Find where the given text appears and provide that cell's center as [x, y] coordinate. 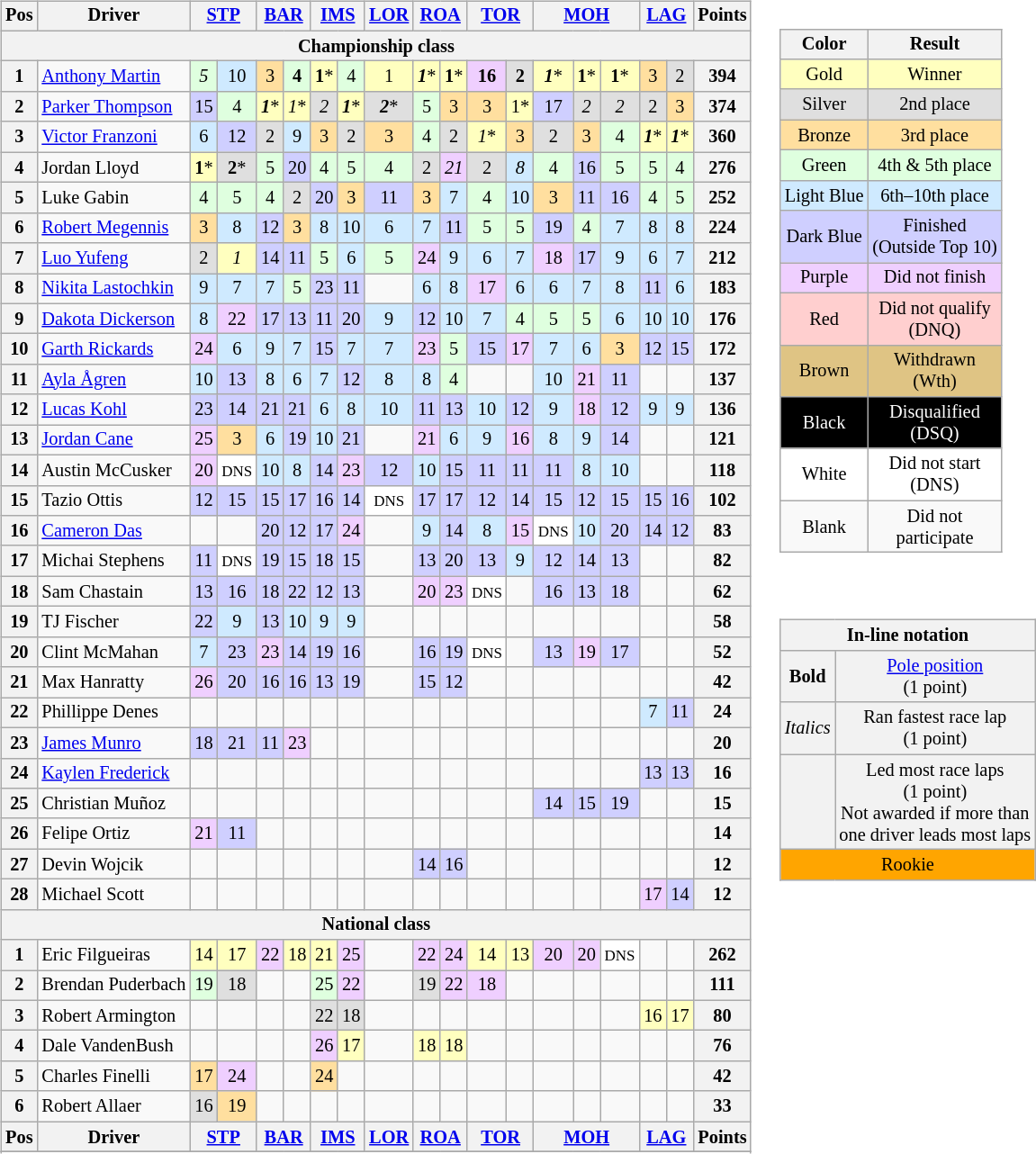
James Munro [113, 743]
Did not qualify(DNQ) [934, 319]
Brown [824, 371]
Italics [808, 728]
58 [722, 622]
Austin McCusker [113, 470]
121 [722, 440]
Gold [824, 75]
Red [824, 319]
82 [722, 561]
224 [722, 228]
83 [722, 531]
394 [722, 77]
Finished(Outside Top 10) [934, 237]
Parker Thompson [113, 107]
Disqualified(DSQ) [934, 423]
National class [376, 924]
Pole position(1 point) [936, 677]
Blank [824, 527]
Victor Franzoni [113, 137]
276 [722, 167]
252 [722, 198]
374 [722, 107]
Charles Finelli [113, 1077]
102 [722, 500]
TJ Fischer [113, 622]
Did not start(DNS) [934, 474]
Color [824, 44]
Ayla Ågren [113, 380]
136 [722, 410]
Dark Blue [824, 237]
Anthony Martin [113, 77]
Purple [824, 278]
Sam Chastain [113, 591]
Garth Rickards [113, 349]
Michael Scott [113, 895]
Jordan Lloyd [113, 167]
Robert Armington [113, 1015]
27 [19, 864]
183 [722, 289]
Felipe Ortiz [113, 834]
Cameron Das [113, 531]
Christian Muñoz [113, 804]
Kaylen Frederick [113, 773]
118 [722, 470]
Tazio Ottis [113, 500]
Robert Megennis [113, 228]
Eric Filgueiras [113, 955]
Withdrawn(Wth) [934, 371]
Robert Allaer [113, 1106]
Dale VandenBush [113, 1046]
Championship class [376, 46]
172 [722, 349]
Nikita Lastochkin [113, 289]
176 [722, 319]
212 [722, 258]
76 [722, 1046]
3rd place [934, 135]
Clint McMahan [113, 652]
Bold [808, 677]
Devin Wojcik [113, 864]
6th–10th place [934, 195]
Dakota Dickerson [113, 319]
Result [934, 44]
Winner [934, 75]
137 [722, 380]
Rookie [907, 865]
Max Hanratty [113, 682]
4th & 5th place [934, 166]
Did not finish [934, 278]
Silver [824, 104]
Black [824, 423]
White [824, 474]
Phillippe Denes [113, 713]
Brendan Puderbach [113, 986]
Luke Gabin [113, 198]
80 [722, 1015]
Did notparticipate [934, 527]
111 [722, 986]
Jordan Cane [113, 440]
262 [722, 955]
52 [722, 652]
Lucas Kohl [113, 410]
Ran fastest race lap(1 point) [936, 728]
Michai Stephens [113, 561]
Light Blue [824, 195]
62 [722, 591]
33 [722, 1106]
Led most race laps(1 point)Not awarded if more thanone driver leads most laps [936, 802]
Bronze [824, 135]
In-line notation [907, 636]
Green [824, 166]
2nd place [934, 104]
Luo Yufeng [113, 258]
28 [19, 895]
360 [722, 137]
